Output the [X, Y] coordinate of the center of the cell containing the given text.  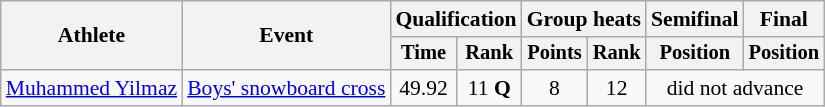
Event [286, 36]
11 Q [490, 88]
Group heats [584, 19]
Semifinal [695, 19]
Athlete [92, 36]
did not advance [735, 88]
Boys' snowboard cross [286, 88]
8 [555, 88]
12 [616, 88]
Muhammed Yilmaz [92, 88]
Final [784, 19]
Points [555, 54]
Qualification [456, 19]
Time [423, 54]
49.92 [423, 88]
